Return the (x, y) coordinate for the center point of the cell that contains the specified text.  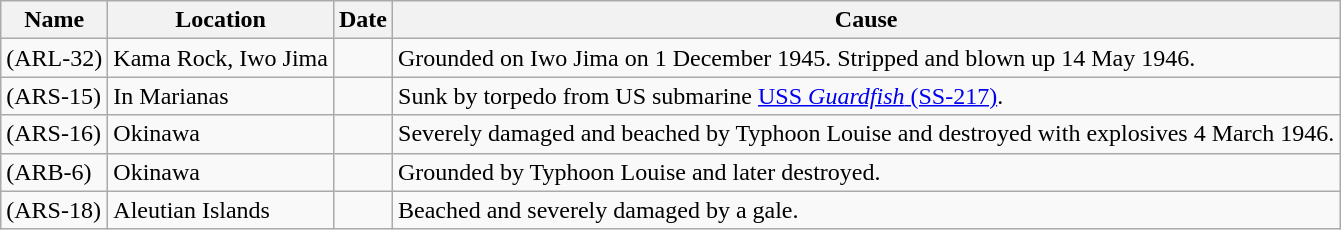
Grounded on Iwo Jima on 1 December 1945. Stripped and blown up 14 May 1946. (866, 58)
Sunk by torpedo from US submarine USS Guardfish (SS-217). (866, 96)
Name (54, 20)
Cause (866, 20)
Aleutian Islands (221, 210)
Date (362, 20)
(ARL-32) (54, 58)
Beached and severely damaged by a gale. (866, 210)
Location (221, 20)
(ARS-18) (54, 210)
Severely damaged and beached by Typhoon Louise and destroyed with explosives 4 March 1946. (866, 134)
(ARS-16) (54, 134)
In Marianas (221, 96)
(ARS-15) (54, 96)
Grounded by Typhoon Louise and later destroyed. (866, 172)
Kama Rock, Iwo Jima (221, 58)
(ARB-6) (54, 172)
